Provide the [x, y] coordinate of the cell's center where the given text is located.  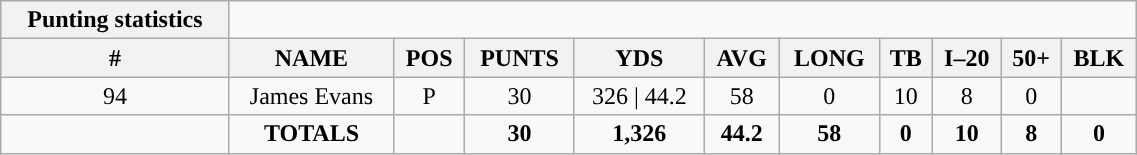
AVG [742, 58]
P [430, 96]
YDS [639, 58]
BLK [1099, 58]
POS [430, 58]
I–20 [966, 58]
NAME [312, 58]
PUNTS [520, 58]
1,326 [639, 134]
# [115, 58]
Punting statistics [115, 20]
94 [115, 96]
TB [906, 58]
TOTALS [312, 134]
James Evans [312, 96]
326 | 44.2 [639, 96]
44.2 [742, 134]
50+ [1031, 58]
LONG [829, 58]
